Find where the given text appears and provide that cell's center as (x, y) coordinate. 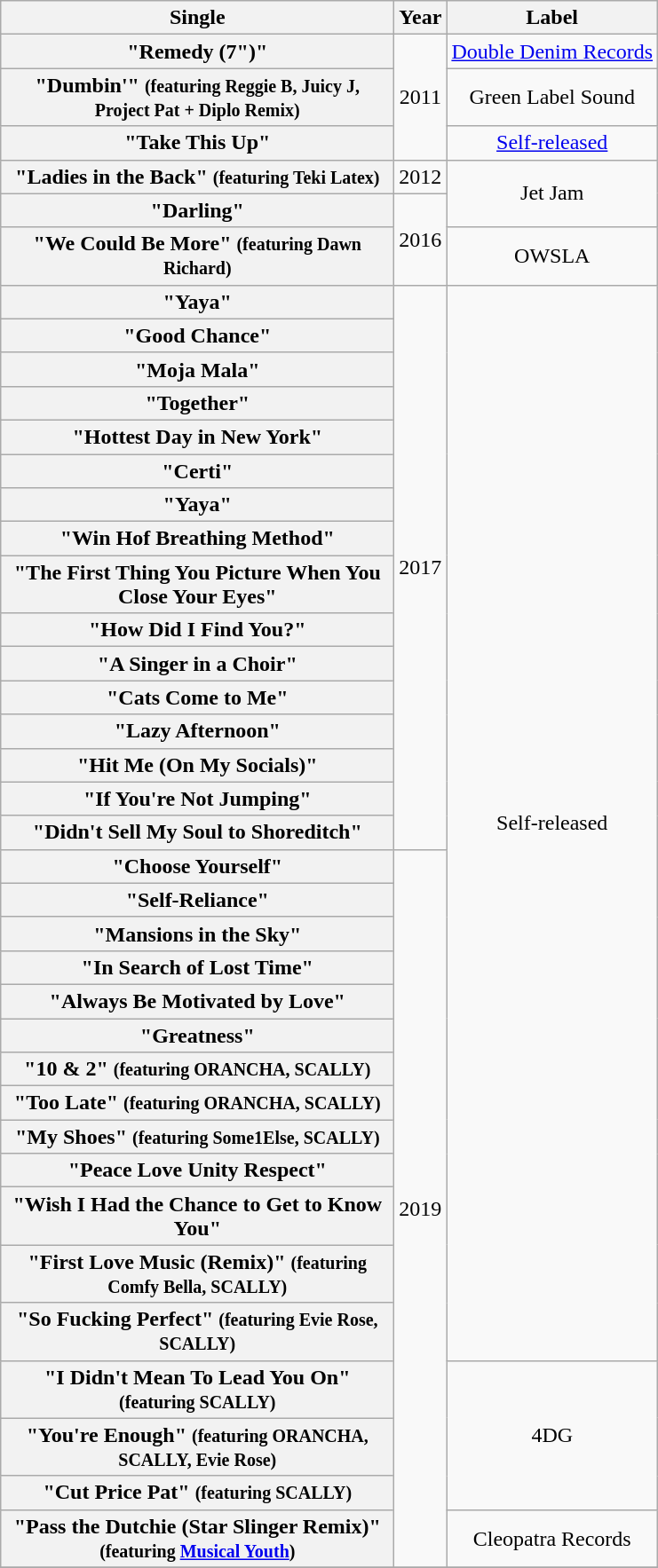
2011 (421, 98)
4DG (552, 1435)
"Good Chance" (197, 335)
Year (421, 18)
"Moja Mala" (197, 369)
"The First Thing You Picture When You Close Your Eyes" (197, 584)
Green Label Sound (552, 98)
"In Search of Lost Time" (197, 967)
"Greatness" (197, 1036)
"Win Hof Breathing Method" (197, 539)
Single (197, 18)
Double Denim Records (552, 51)
2012 (421, 177)
"You're Enough" (featuring ORANCHA, SCALLY, Evie Rose) (197, 1446)
"Together" (197, 403)
"Pass the Dutchie (Star Slinger Remix)" (featuring Musical Youth) (197, 1539)
"Take This Up" (197, 143)
Label (552, 18)
"If You're Not Jumping" (197, 799)
OWSLA (552, 256)
2016 (421, 240)
"First Love Music (Remix)" (featuring Comfy Bella, SCALLY) (197, 1274)
"How Did I Find You?" (197, 630)
"Always Be Motivated by Love" (197, 1001)
"Mansions in the Sky" (197, 934)
"Remedy (7")" (197, 51)
Cleopatra Records (552, 1539)
"Cut Price Pat" (featuring SCALLY) (197, 1493)
"Certi" (197, 471)
"Hottest Day in New York" (197, 437)
"So Fucking Perfect" (featuring Evie Rose, SCALLY) (197, 1331)
"Hit Me (On My Socials)" (197, 765)
"I Didn't Mean To Lead You On" (featuring SCALLY) (197, 1390)
"Self-Reliance" (197, 900)
2019 (421, 1209)
Jet Jam (552, 193)
"Dumbin'" (featuring Reggie B, Juicy J, Project Pat + Diplo Remix) (197, 98)
"Peace Love Unity Respect" (197, 1170)
"Cats Come to Me" (197, 697)
"A Singer in a Choir" (197, 664)
2017 (421, 567)
"We Could Be More" (featuring Dawn Richard) (197, 256)
"Wish I Had the Chance to Get to Know You" (197, 1216)
"Choose Yourself" (197, 866)
"Lazy Afternoon" (197, 731)
"Too Late" (featuring ORANCHA, SCALLY) (197, 1103)
"10 & 2" (featuring ORANCHA, SCALLY) (197, 1069)
"Didn't Sell My Soul to Shoreditch" (197, 832)
"My Shoes" (featuring Some1Else, SCALLY) (197, 1137)
"Darling" (197, 210)
"Ladies in the Back" (featuring Teki Latex) (197, 177)
